Find where the given text appears and provide that cell's center as [x, y] coordinate. 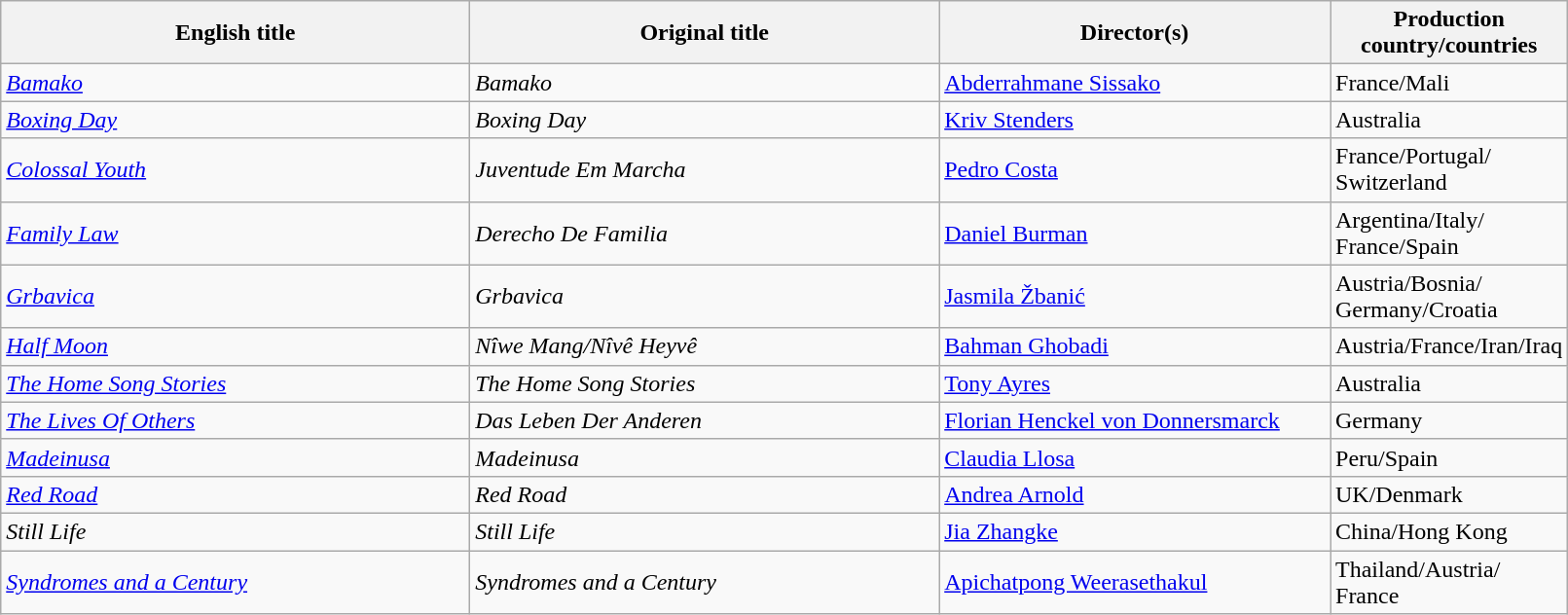
Director(s) [1135, 33]
China/Hong Kong [1448, 531]
Thailand/Austria/ France [1448, 582]
Half Moon [236, 346]
Das Leben Der Anderen [705, 420]
Bahman Ghobadi [1135, 346]
Tony Ayres [1135, 383]
Nîwe Mang/Nîvê Heyvê [705, 346]
France/Mali [1448, 83]
France/Portugal/ Switzerland [1448, 169]
Juventude Em Marcha [705, 169]
Original title [705, 33]
Argentina/Italy/ France/Spain [1448, 234]
Peru/Spain [1448, 457]
Production country/countries [1448, 33]
Claudia Llosa [1135, 457]
Kriv Stenders [1135, 120]
Austria/Bosnia/ Germany/Croatia [1448, 296]
Colossal Youth [236, 169]
Florian Henckel von Donnersmarck [1135, 420]
English title [236, 33]
Jasmila Žbanić [1135, 296]
Family Law [236, 234]
Apichatpong Weerasethakul [1135, 582]
Daniel Burman [1135, 234]
Germany [1448, 420]
Abderrahmane Sissako [1135, 83]
The Lives Of Others [236, 420]
Jia Zhangke [1135, 531]
Pedro Costa [1135, 169]
Austria/France/Iran/Iraq [1448, 346]
UK/Denmark [1448, 494]
Derecho De Familia [705, 234]
Andrea Arnold [1135, 494]
